Identify which cell holds the provided text, then report its [x, y] central coordinate. 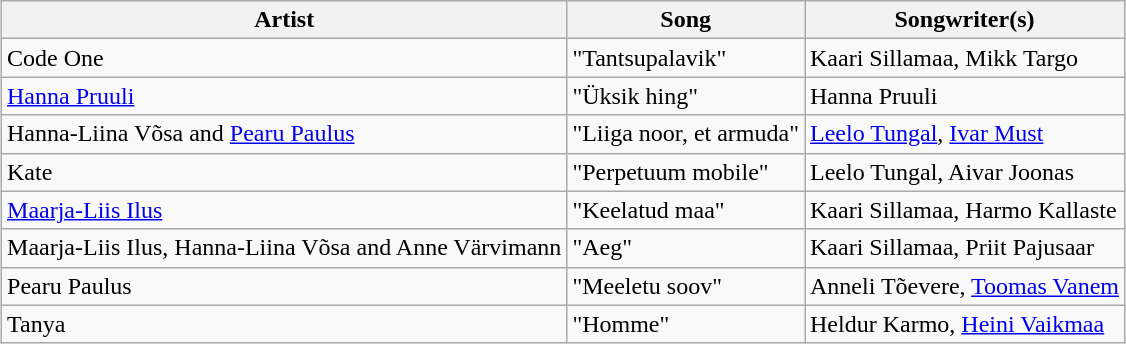
Hanna-Liina Võsa and Pearu Paulus [284, 134]
Kate [284, 172]
Heldur Karmo, Heini Vaikmaa [964, 324]
Artist [284, 20]
Kaari Sillamaa, Harmo Kallaste [964, 210]
Leelo Tungal, Ivar Must [964, 134]
"Keelatud maa" [686, 210]
Pearu Paulus [284, 286]
Maarja-Liis Ilus, Hanna-Liina Võsa and Anne Värvimann [284, 248]
"Perpetuum mobile" [686, 172]
"Aeg" [686, 248]
"Tantsupalavik" [686, 58]
Anneli Tõevere, Toomas Vanem [964, 286]
Kaari Sillamaa, Priit Pajusaar [964, 248]
Song [686, 20]
Leelo Tungal, Aivar Joonas [964, 172]
Tanya [284, 324]
"Liiga noor, et armuda" [686, 134]
Code One [284, 58]
"Meeletu soov" [686, 286]
Kaari Sillamaa, Mikk Targo [964, 58]
"Üksik hing" [686, 96]
"Homme" [686, 324]
Songwriter(s) [964, 20]
Maarja-Liis Ilus [284, 210]
